Detect which cell encompasses the target text, then output its [X, Y] center coordinate. 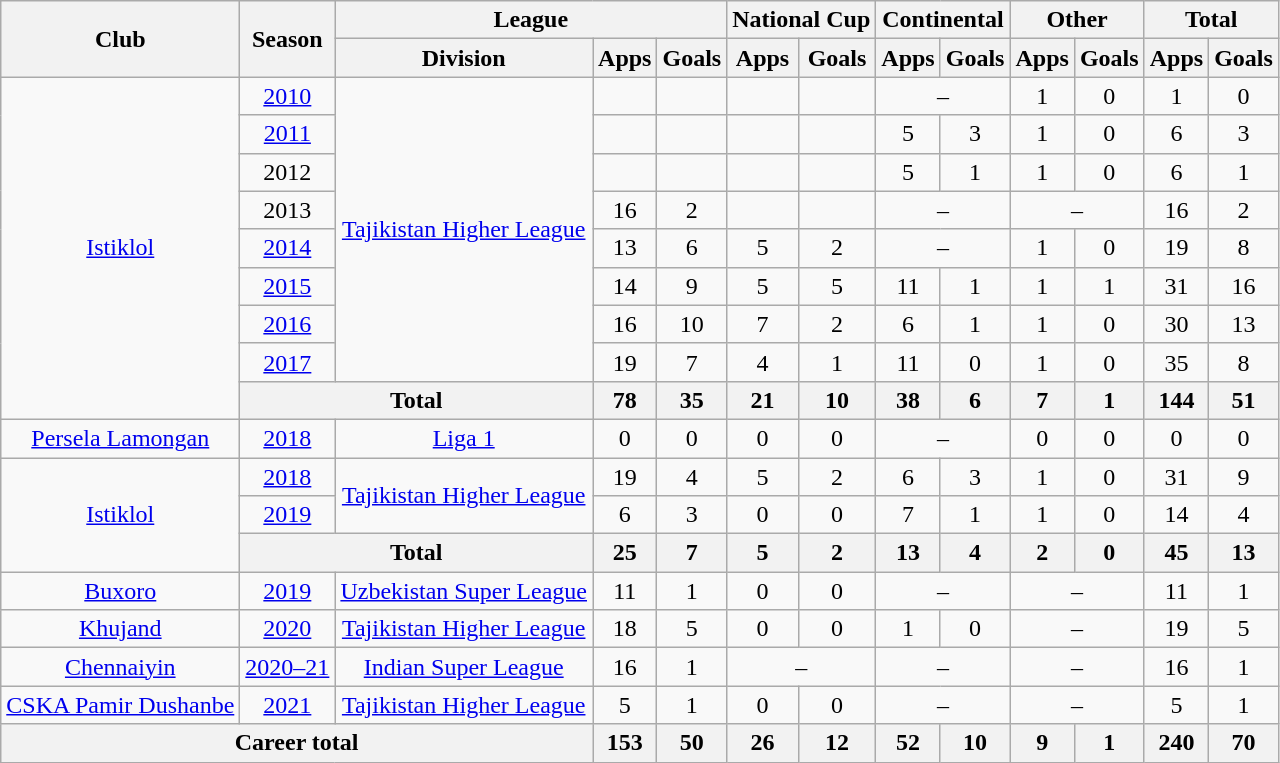
12 [837, 743]
Khujand [120, 629]
26 [763, 743]
Persela Lamongan [120, 438]
144 [1176, 400]
153 [625, 743]
Indian Super League [464, 667]
50 [692, 743]
Buxoro [120, 591]
2020 [288, 629]
45 [1176, 553]
2011 [288, 134]
League [531, 20]
38 [908, 400]
2020–21 [288, 667]
2012 [288, 172]
Season [288, 39]
Continental [943, 20]
2017 [288, 362]
70 [1244, 743]
2016 [288, 324]
Club [120, 39]
2021 [288, 705]
Division [464, 58]
25 [625, 553]
240 [1176, 743]
Career total [297, 743]
National Cup [802, 20]
30 [1176, 324]
Liga 1 [464, 438]
52 [908, 743]
2014 [288, 248]
Other [1077, 20]
51 [1244, 400]
2010 [288, 96]
Chennaiyin [120, 667]
18 [625, 629]
CSKA Pamir Dushanbe [120, 705]
2013 [288, 210]
78 [625, 400]
21 [763, 400]
2015 [288, 286]
Uzbekistan Super League [464, 591]
